Scan for the cell matching the given text and deliver its (X, Y) coordinate at center. 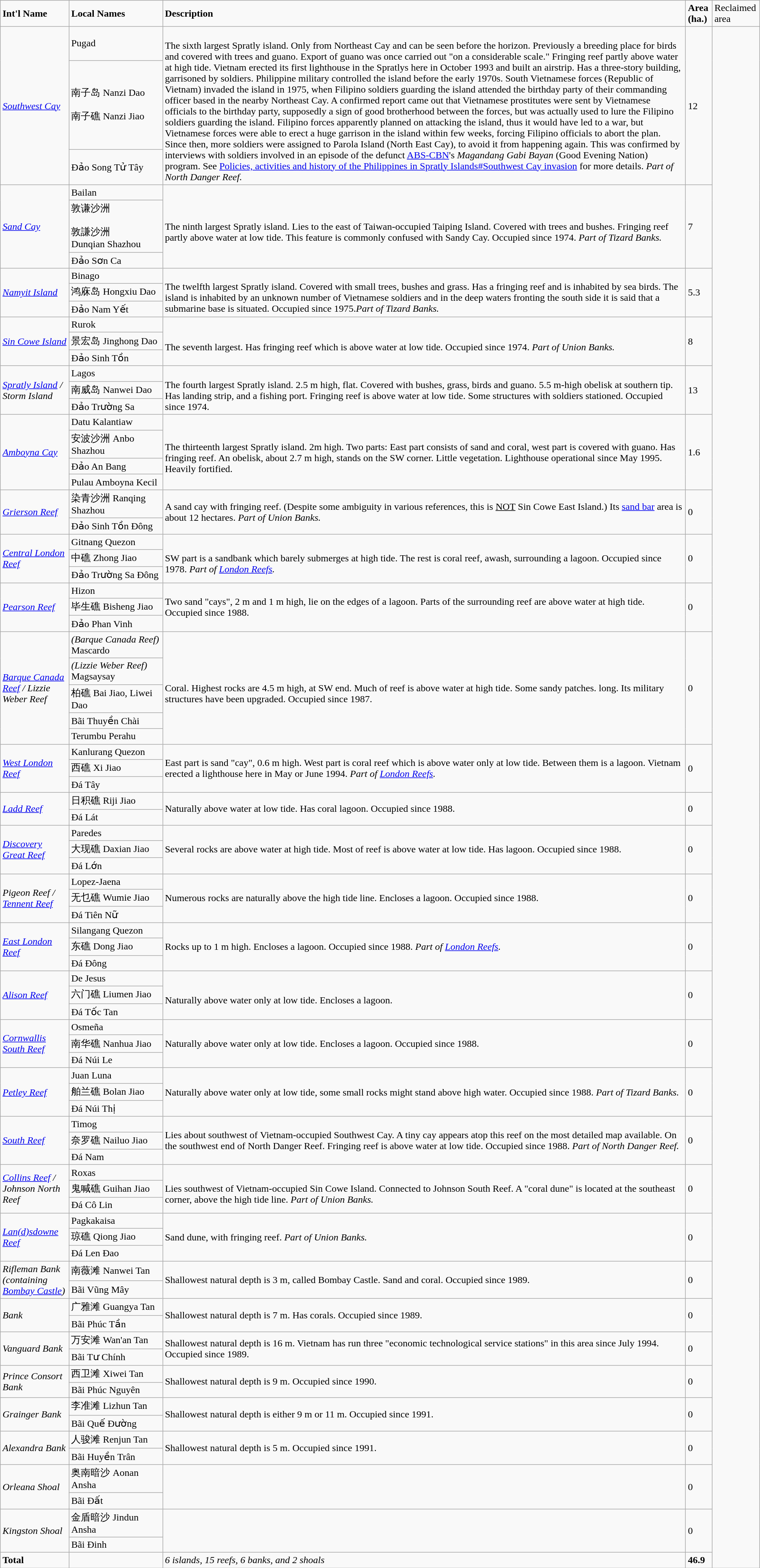
Đá Nam (116, 1157)
Shallowest natural depth is 16 m. Vietnam has run three "economic technological service stations" in this area since July 1994. Occupied since 1989. (424, 1348)
The seventh largest. Has fringing reef which is above water at low tide. Occupied since 1974. Part of Union Banks. (424, 341)
鬼喊礁 Guihan Jiao (116, 1188)
奈罗礁 Nailuo Jiao (116, 1141)
Kanlurang Quezon (116, 752)
Prince Consort Bank (35, 1382)
Đảo Sơn Ca (116, 260)
1.6 (699, 452)
Alexandra Bank (35, 1448)
Silangang Quezon (116, 930)
Shallowest natural depth is either 9 m or 11 m. Occupied since 1991. (424, 1415)
Juan Luna (116, 1075)
Bãi Tư Chính (116, 1357)
Pagkakaisa (116, 1221)
日积礁 Riji Jiao (116, 801)
Bank (35, 1315)
万安滩 Wan'an Tan (116, 1340)
Naturally above water only at low tide, some small rocks might stand above high water. Occupied since 1988. Part of Tizard Banks. (424, 1092)
西礁 Xi Jiao (116, 768)
Đảo Song Tử Tây (116, 167)
Roxas (116, 1172)
Đảo Trường Sa Đông (116, 575)
13 (699, 390)
Pearson Reef (35, 607)
West London Reef (35, 768)
Đá Đông (116, 963)
景宏岛 Jinghong Dao (116, 341)
Two sand "cays", 2 m and 1 m high, lie on the edges of a lagoon. Parts of the surrounding reef are above water at high tide. Occupied since 1988. (424, 607)
Paredes (116, 833)
Đá Lớn (116, 866)
鸿庥岛 Hongxiu Dao (116, 292)
Naturally above water only at low tide. Encloses a lagoon. Occupied since 1988. (424, 1044)
Pigeon Reef / Tennent Reef (35, 898)
Shallowest natural depth is 5 m. Occupied since 1991. (424, 1448)
Shallowest natural depth is 9 m. Occupied since 1990. (424, 1382)
广雅滩 Guangya Tan (116, 1307)
Lan(d)sdowne Reef (35, 1237)
Shallowest natural depth is 3 m, called Bombay Castle. Sand and coral. Occupied since 1989. (424, 1280)
Đá Tiên Nữ (116, 914)
7 (699, 226)
Sand Cay (35, 226)
Đá Núi Le (116, 1060)
Central London Reef (35, 559)
Numerous rocks are naturally above the high tide line. Encloses a lagoon. Occupied since 1988. (424, 898)
Sand dune, with fringing reef. Part of Union Banks. (424, 1237)
Grainger Bank (35, 1415)
Grierson Reef (35, 511)
Đá Len Đao (116, 1253)
Đảo An Bang (116, 466)
8 (699, 341)
柏礁 Bai Jiao, Liwei Dao (116, 699)
大现礁 Daxian Jiao (116, 849)
安波沙洲 Anbo Shazhou (116, 444)
Collins Reef / Johnson North Reef (35, 1188)
Ladd Reef (35, 809)
Bãi Đất (116, 1501)
舶兰礁 Bolan Jiao (116, 1092)
南威岛 Nanwei Dao (116, 390)
(Lizzie Weber Reef) Magsaysay (116, 671)
Several rocks are above water at high tide. Most of reef is above water at low tide. Has lagoon. Occupied since 1988. (424, 849)
Đá Tốc Tan (116, 1012)
Đảo Trường Sa (116, 407)
Discovery Great Reef (35, 849)
Bailan (116, 192)
南华礁 Nanhua Jiao (116, 1044)
Cornwallis South Reef (35, 1044)
South Reef (35, 1141)
Naturally above water only at low tide. Encloses a lagoon. (424, 995)
Orleana Shoal (35, 1486)
Namyit Island (35, 293)
Local Names (116, 14)
East London Reef (35, 947)
Petley Reef (35, 1092)
Rocks up to 1 m high. Encloses a lagoon. Occupied since 1988. Part of London Reefs. (424, 947)
Đá Núi Thị (116, 1109)
Hizon (116, 591)
Total (35, 1560)
Bãi Thuyền Chài (116, 721)
Area (ha.) (699, 14)
Sin Cowe Island (35, 341)
南子岛 Nanzi Dao 南子礁 Nanzi Jiao (116, 105)
Rurok (116, 325)
Terumbu Perahu (116, 736)
Bãi Phúc Tần (116, 1324)
Đảo Phan Vinh (116, 623)
Pulau Amboyna Kecil (116, 482)
Timog (116, 1124)
Barque Canada Reef / Lizzie Weber Reef (35, 688)
Đảo Sinh Tồn Đông (116, 526)
Lopez-Jaena (116, 882)
Southwest Cay (35, 106)
西卫滩 Xiwei Tan (116, 1374)
李准滩 Lizhun Tan (116, 1407)
无乜礁 Wumie Jiao (116, 898)
金盾暗沙 Jindun Ansha (116, 1523)
Reclaimed area (736, 14)
Alison Reef (35, 995)
毕生礁 Bisheng Jiao (116, 607)
中礁 Zhong Jiao (116, 559)
奥南暗沙 Aonan Ansha (116, 1479)
Pugad (116, 44)
Đá Cô Lin (116, 1205)
Bãi Phúc Nguyên (116, 1390)
Shallowest natural depth is 7 m. Has corals. Occupied since 1989. (424, 1315)
Int'l Name (35, 14)
Bãi Huyền Trân (116, 1456)
Binago (116, 276)
46.9 (699, 1560)
12 (699, 106)
敦谦沙洲 敦謙沙洲 Dunqian Shazhou (116, 226)
Bãi Đinh (116, 1545)
Osmeña (116, 1027)
Description (424, 14)
Đá Tây (116, 785)
东礁 Dong Jiao (116, 947)
Gitnang Quezon (116, 542)
Kingston Shoal (35, 1531)
De Jesus (116, 979)
染青沙洲 Ranqing Shazhou (116, 504)
Đảo Nam Yết (116, 309)
Đá Lát (116, 817)
6 islands, 15 reefs, 6 banks, and 2 shoals (424, 1560)
南薇滩 Nanwei Tan (116, 1271)
琼礁 Qiong Jiao (116, 1237)
Bãi Vũng Mây (116, 1289)
Spratly Island / Storm Island (35, 390)
5.3 (699, 293)
Naturally above water at low tide. Has coral lagoon. Occupied since 1988. (424, 809)
Datu Kalantiaw (116, 422)
Lagos (116, 373)
(Barque Canada Reef) Mascardo (116, 645)
Rifleman Bank (containing Bombay Castle) (35, 1280)
Amboyna Cay (35, 452)
Đảo Sinh Tồn (116, 358)
六门礁 Liumen Jiao (116, 995)
Bãi Quế Đường (116, 1423)
Vanguard Bank (35, 1348)
人骏滩 Renjun Tan (116, 1440)
